Scan for the cell matching the given text and deliver its (x, y) coordinate at center. 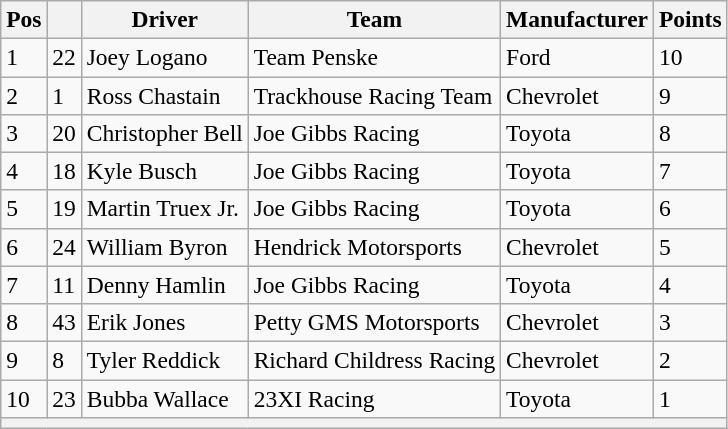
Joey Logano (164, 57)
Pos (24, 19)
Driver (164, 19)
Hendrick Motorsports (374, 247)
20 (64, 133)
Kyle Busch (164, 171)
Bubba Wallace (164, 398)
23 (64, 398)
Team (374, 19)
43 (64, 322)
18 (64, 171)
Tyler Reddick (164, 360)
Christopher Bell (164, 133)
Erik Jones (164, 322)
24 (64, 247)
Petty GMS Motorsports (374, 322)
Ford (578, 57)
Martin Truex Jr. (164, 209)
22 (64, 57)
11 (64, 285)
Richard Childress Racing (374, 360)
Trackhouse Racing Team (374, 95)
Points (690, 19)
William Byron (164, 247)
Ross Chastain (164, 95)
Team Penske (374, 57)
23XI Racing (374, 398)
19 (64, 209)
Manufacturer (578, 19)
Denny Hamlin (164, 285)
